Find where the given text appears and provide that cell's center as [x, y] coordinate. 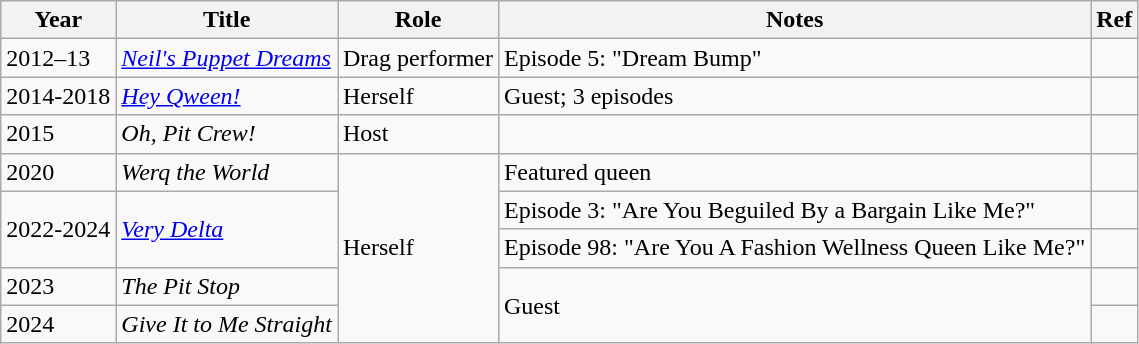
2023 [58, 286]
Title [227, 20]
2015 [58, 134]
Ref [1114, 20]
Hey Qween! [227, 96]
Episode 3: "Are You Beguiled By a Bargain Like Me?" [794, 210]
Drag performer [418, 58]
Oh, Pit Crew! [227, 134]
The Pit Stop [227, 286]
Notes [794, 20]
Role [418, 20]
2012–13 [58, 58]
Very Delta [227, 229]
Guest [794, 305]
Give It to Me Straight [227, 324]
2020 [58, 172]
Host [418, 134]
Episode 98: "Are You A Fashion Wellness Queen Like Me?" [794, 248]
Year [58, 20]
Episode 5: "Dream Bump" [794, 58]
Werq the World [227, 172]
Featured queen [794, 172]
2022-2024 [58, 229]
Guest; 3 episodes [794, 96]
2024 [58, 324]
2014-2018 [58, 96]
Neil's Puppet Dreams [227, 58]
